From the cell containing the given text, extract its center point as [x, y] coordinate. 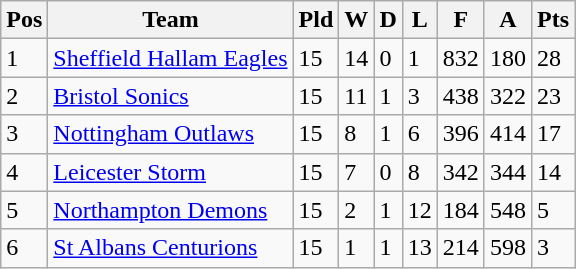
L [420, 20]
344 [508, 172]
Bristol Sonics [170, 96]
Sheffield Hallam Eagles [170, 58]
W [356, 20]
832 [460, 58]
598 [508, 248]
Northampton Demons [170, 210]
Pts [552, 20]
396 [460, 134]
Team [170, 20]
12 [420, 210]
13 [420, 248]
7 [356, 172]
St Albans Centurions [170, 248]
D [388, 20]
180 [508, 58]
23 [552, 96]
F [460, 20]
548 [508, 210]
11 [356, 96]
A [508, 20]
Pld [316, 20]
28 [552, 58]
Pos [24, 20]
Nottingham Outlaws [170, 134]
414 [508, 134]
Leicester Storm [170, 172]
184 [460, 210]
342 [460, 172]
214 [460, 248]
438 [460, 96]
4 [24, 172]
322 [508, 96]
17 [552, 134]
